Provide the [x, y] coordinate of the cell's center where the given text is located.  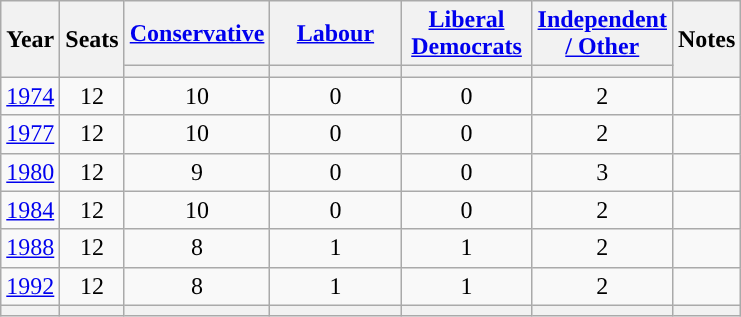
Conservative [197, 34]
1974 [30, 96]
1977 [30, 134]
Liberal Democrats [466, 34]
Year [30, 39]
9 [197, 172]
3 [602, 172]
Labour [336, 34]
Independent / Other [602, 34]
1988 [30, 248]
Seats [92, 39]
1980 [30, 172]
1992 [30, 286]
Notes [706, 39]
1984 [30, 210]
